Return [x, y] of the center of cell containing provided text 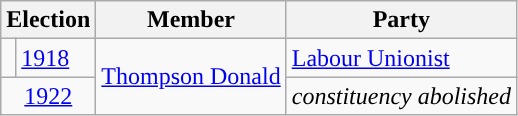
Member [191, 20]
Party [401, 20]
1922 [48, 96]
Thompson Donald [191, 77]
Labour Unionist [401, 58]
constituency abolished [401, 96]
Election [48, 20]
1918 [56, 58]
